Provide the (X, Y) coordinate of the cell's center where the given text is located.  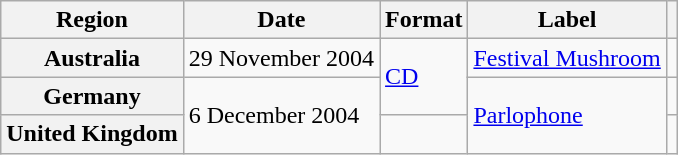
Parlophone (567, 115)
Region (92, 20)
Australia (92, 58)
Format (424, 20)
Date (281, 20)
6 December 2004 (281, 115)
29 November 2004 (281, 58)
CD (424, 77)
Germany (92, 96)
Festival Mushroom (567, 58)
Label (567, 20)
United Kingdom (92, 134)
